Locate the cell with the specified text and output its (X, Y) center coordinate. 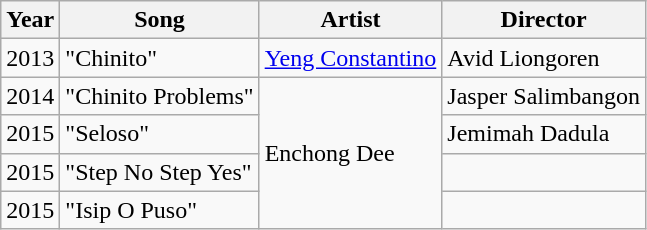
"Chinito" (160, 58)
"Seloso" (160, 134)
Year (30, 20)
Artist (350, 20)
Yeng Constantino (350, 58)
2014 (30, 96)
"Chinito Problems" (160, 96)
Song (160, 20)
Director (544, 20)
"Isip O Puso" (160, 210)
"Step No Step Yes" (160, 172)
Jemimah Dadula (544, 134)
Enchong Dee (350, 153)
2013 (30, 58)
Avid Liongoren (544, 58)
Jasper Salimbangon (544, 96)
